Capture the cell that displays the provided text and extract its [x, y] central coordinate. 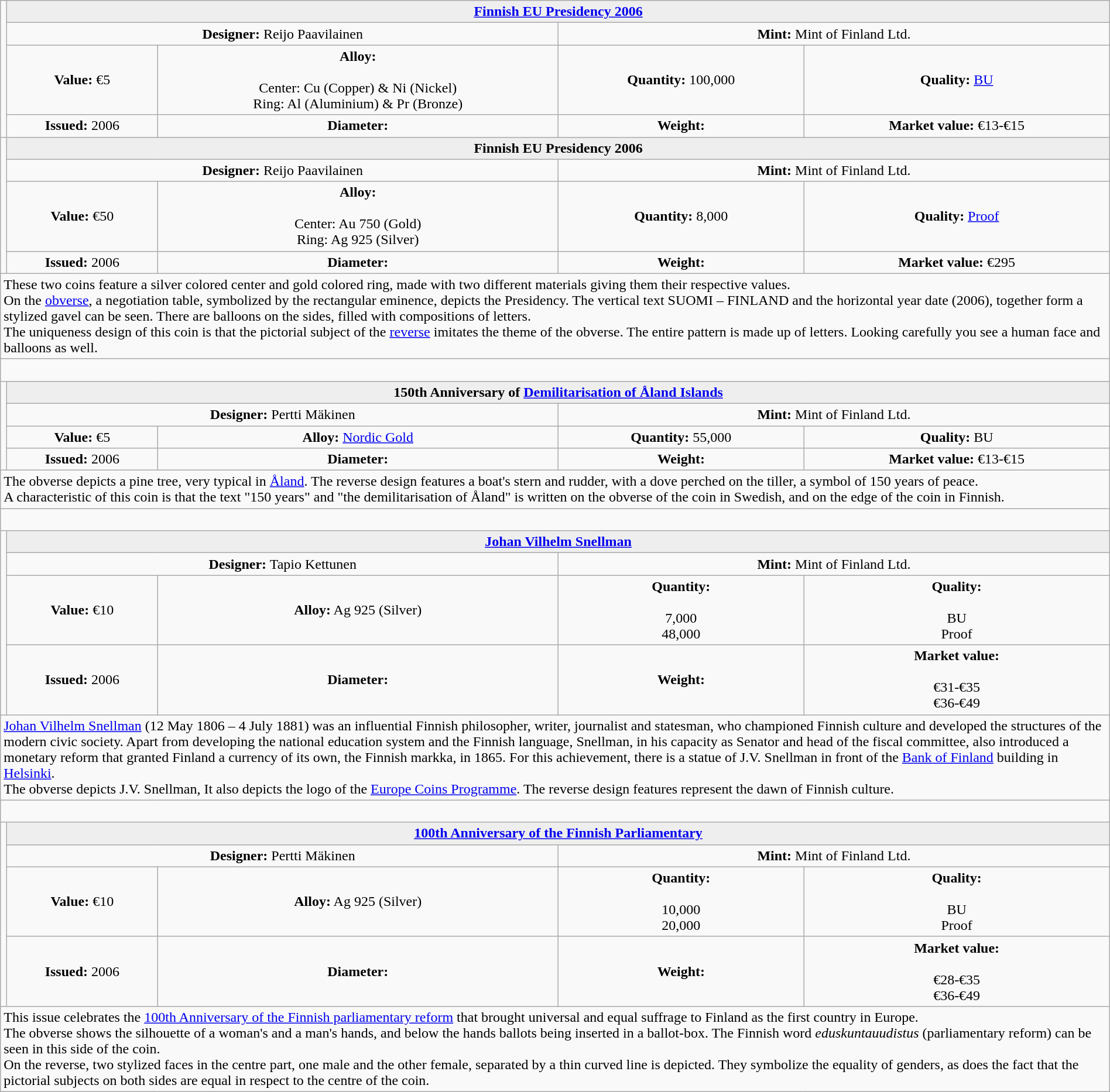
Quantity: 55,000 [681, 437]
Market value: €295 [957, 262]
Quantity: 100,000 [681, 80]
Quantity: 7,000 48,000 [681, 610]
150th Anniversary of Demilitarisation of Åland Islands [559, 392]
Designer: Tapio Kettunen [283, 564]
Market value:€31-€35 €36-€49 [957, 680]
Quantity: 10,000 20,000 [681, 901]
100th Anniversary of the Finnish Parliamentary [559, 833]
Value: €50 [82, 217]
Market value:€28-€35 €36-€49 [957, 971]
Alloy: Nordic Gold [358, 437]
Quantity: 8,000 [681, 217]
Johan Vilhelm Snellman [559, 542]
Quality: Proof [957, 217]
Alloy: Center: Cu (Copper) & Ni (Nickel) Ring: Al (Aluminium) & Pr (Bronze) [358, 80]
Alloy: Center: Au 750 (Gold) Ring: Ag 925 (Silver) [358, 217]
